Pinpoint the cell where the given text exists, returning its [x, y] midpoint coordinate. 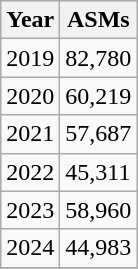
60,219 [98, 96]
82,780 [98, 58]
Year [30, 20]
2019 [30, 58]
2021 [30, 134]
57,687 [98, 134]
58,960 [98, 210]
2023 [30, 210]
2022 [30, 172]
45,311 [98, 172]
2020 [30, 96]
44,983 [98, 248]
2024 [30, 248]
ASMs [98, 20]
